Extract the (x, y) coordinate from the center of the cell holding the provided text.  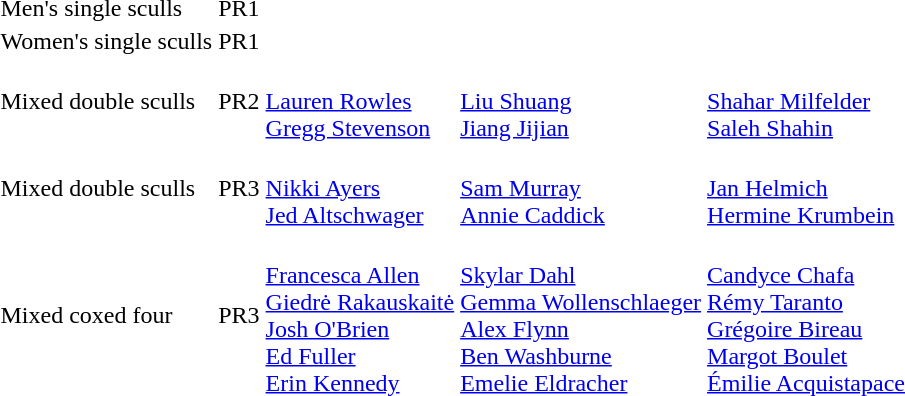
Liu ShuangJiang Jijian (581, 101)
Lauren RowlesGregg Stevenson (360, 101)
Nikki AyersJed Altschwager (360, 188)
PR1 (239, 41)
Sam MurrayAnnie Caddick (581, 188)
PR2 (239, 101)
PR3 (239, 188)
